Output the (X, Y) coordinate of the center of the cell containing the given text.  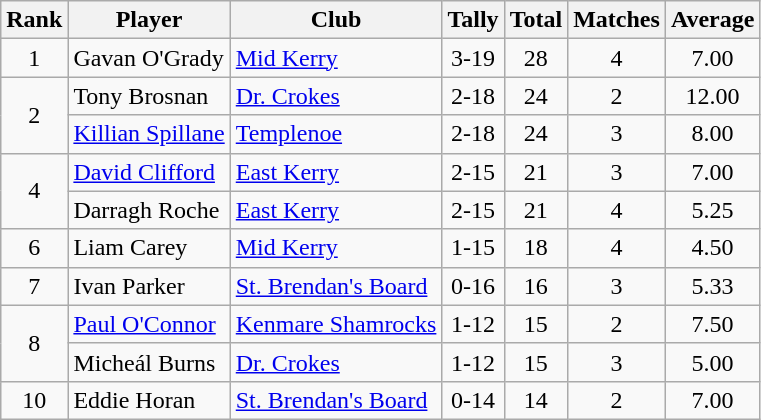
Killian Spillane (149, 134)
18 (536, 248)
5.25 (712, 210)
1-15 (473, 248)
1 (34, 58)
Average (712, 20)
Tally (473, 20)
5.33 (712, 286)
Total (536, 20)
6 (34, 248)
4.50 (712, 248)
Eddie Horan (149, 400)
8.00 (712, 134)
Liam Carey (149, 248)
Templenoe (336, 134)
Kenmare Shamrocks (336, 324)
Ivan Parker (149, 286)
28 (536, 58)
10 (34, 400)
7.50 (712, 324)
Micheál Burns (149, 362)
Tony Brosnan (149, 96)
Darragh Roche (149, 210)
Matches (617, 20)
14 (536, 400)
Gavan O'Grady (149, 58)
12.00 (712, 96)
Paul O'Connor (149, 324)
7 (34, 286)
Player (149, 20)
0-14 (473, 400)
8 (34, 343)
David Clifford (149, 172)
Club (336, 20)
0-16 (473, 286)
16 (536, 286)
5.00 (712, 362)
3-19 (473, 58)
Rank (34, 20)
